Capture the cell that displays the provided text and extract its [X, Y] central coordinate. 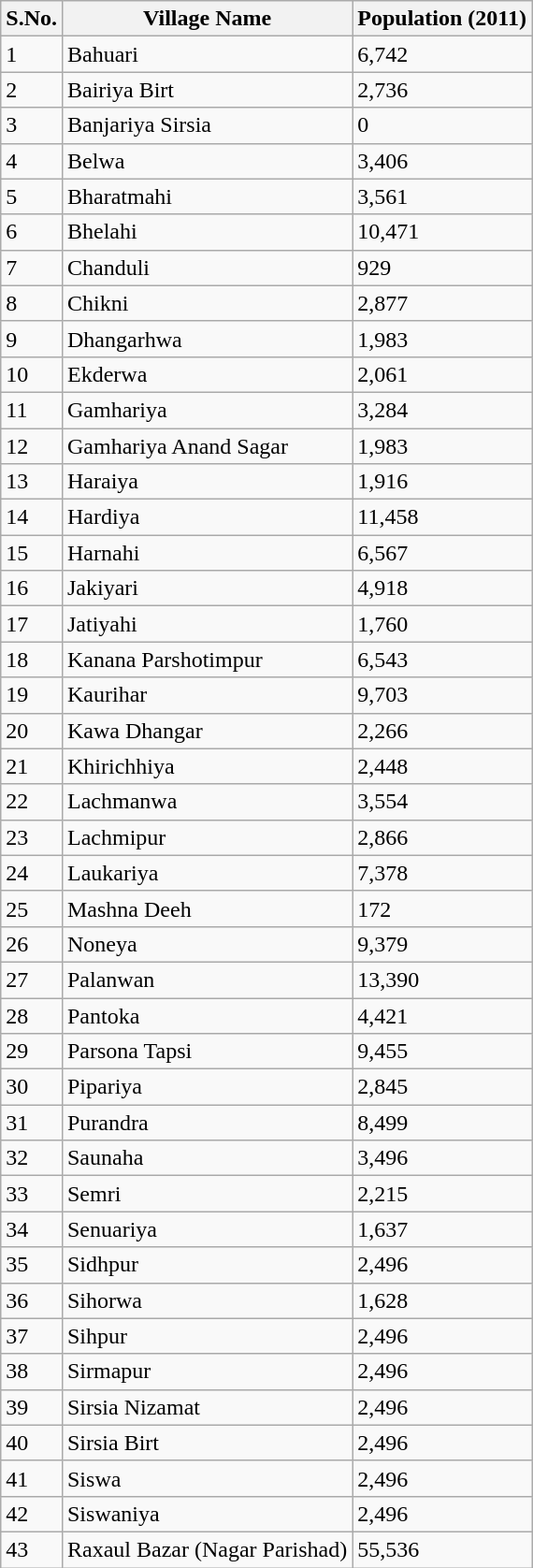
Population (2011) [442, 19]
30 [32, 1087]
Laukariya [207, 873]
1,628 [442, 1300]
41 [32, 1478]
3,496 [442, 1158]
S.No. [32, 19]
Bahuari [207, 54]
2,061 [442, 374]
Noneya [207, 944]
31 [32, 1123]
Parsona Tapsi [207, 1052]
40 [32, 1443]
2,215 [442, 1194]
36 [32, 1300]
38 [32, 1372]
39 [32, 1407]
29 [32, 1052]
Kawa Dhangar [207, 731]
Chanduli [207, 268]
10 [32, 374]
2,877 [442, 303]
Senuariya [207, 1229]
9,455 [442, 1052]
9,379 [442, 944]
24 [32, 873]
26 [32, 944]
3,554 [442, 802]
37 [32, 1336]
6,567 [442, 553]
32 [32, 1158]
1 [32, 54]
12 [32, 446]
2,266 [442, 731]
Gamhariya Anand Sagar [207, 446]
Harnahi [207, 553]
Mashna Deeh [207, 908]
18 [32, 660]
1,916 [442, 482]
21 [32, 766]
Sirsia Birt [207, 1443]
Sihpur [207, 1336]
Sirsia Nizamat [207, 1407]
22 [32, 802]
16 [32, 588]
Gamhariya [207, 410]
3,284 [442, 410]
20 [32, 731]
1,637 [442, 1229]
Jatiyahi [207, 624]
7 [32, 268]
Banjariya Sirsia [207, 125]
35 [32, 1265]
7,378 [442, 873]
Siswa [207, 1478]
9,703 [442, 695]
33 [32, 1194]
Siswaniya [207, 1514]
Palanwan [207, 980]
Jakiyari [207, 588]
Purandra [207, 1123]
Belwa [207, 161]
Bharatmahi [207, 196]
42 [32, 1514]
2,448 [442, 766]
Semri [207, 1194]
Chikni [207, 303]
Haraiya [207, 482]
4,421 [442, 1015]
27 [32, 980]
172 [442, 908]
3,406 [442, 161]
Raxaul Bazar (Nagar Parishad) [207, 1549]
Lachmanwa [207, 802]
Pipariya [207, 1087]
Ekderwa [207, 374]
3,561 [442, 196]
9 [32, 339]
2,866 [442, 837]
43 [32, 1549]
Pantoka [207, 1015]
23 [32, 837]
Sihorwa [207, 1300]
1,760 [442, 624]
2,736 [442, 90]
11,458 [442, 517]
6 [32, 232]
3 [32, 125]
28 [32, 1015]
Hardiya [207, 517]
11 [32, 410]
55,536 [442, 1549]
2,845 [442, 1087]
25 [32, 908]
5 [32, 196]
Sirmapur [207, 1372]
Kanana Parshotimpur [207, 660]
19 [32, 695]
17 [32, 624]
Saunaha [207, 1158]
Bairiya Birt [207, 90]
Sidhpur [207, 1265]
Lachmipur [207, 837]
8 [32, 303]
929 [442, 268]
14 [32, 517]
Village Name [207, 19]
6,742 [442, 54]
4 [32, 161]
Kaurihar [207, 695]
Khirichhiya [207, 766]
10,471 [442, 232]
Bhelahi [207, 232]
2 [32, 90]
0 [442, 125]
13,390 [442, 980]
34 [32, 1229]
4,918 [442, 588]
8,499 [442, 1123]
15 [32, 553]
Dhangarhwa [207, 339]
13 [32, 482]
6,543 [442, 660]
